Determine the [x, y] coordinate at the center of the cell enclosing the given text.  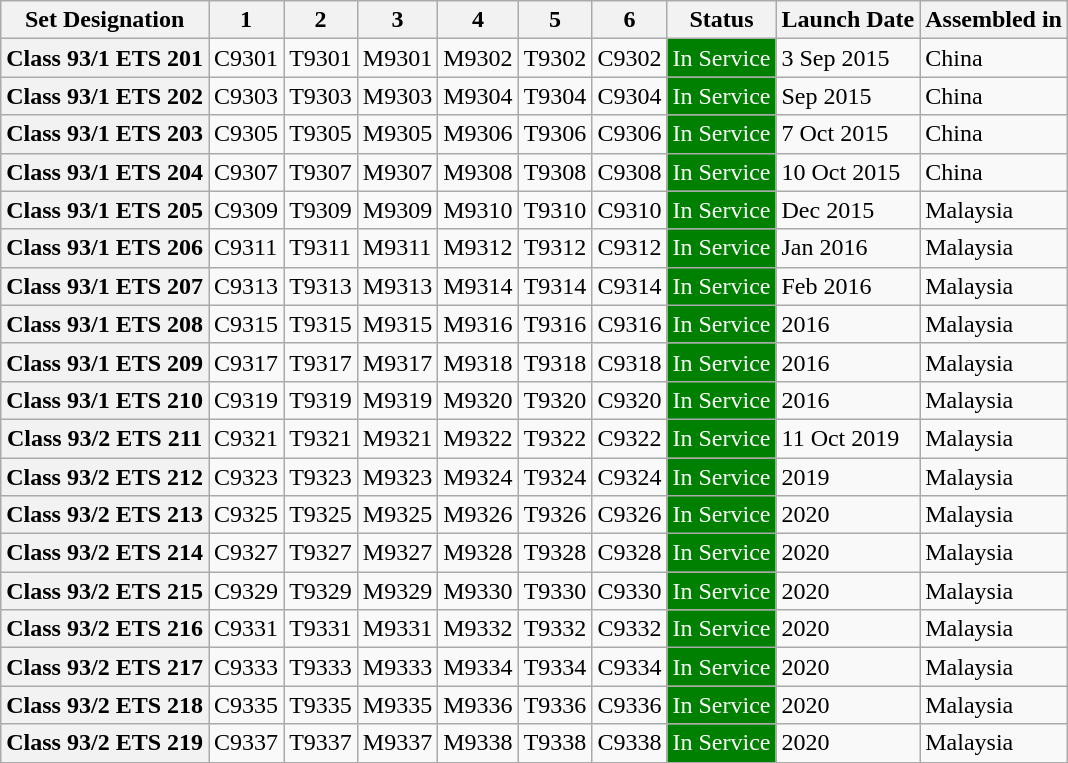
T9337 [321, 743]
M9302 [478, 58]
M9315 [397, 324]
T9315 [321, 324]
C9302 [630, 58]
C9338 [630, 743]
M9317 [397, 362]
M9304 [478, 96]
T9316 [555, 324]
T9309 [321, 210]
M9309 [397, 210]
Class 93/1 ETS 207 [105, 286]
Class 93/2 ETS 219 [105, 743]
Class 93/2 ETS 218 [105, 705]
C9310 [630, 210]
Status [722, 20]
M9313 [397, 286]
T9335 [321, 705]
M9329 [397, 591]
Assembled in [994, 20]
M9310 [478, 210]
C9321 [246, 438]
T9317 [321, 362]
6 [630, 20]
C9337 [246, 743]
1 [246, 20]
T9311 [321, 248]
M9320 [478, 400]
C9307 [246, 172]
T9338 [555, 743]
M9325 [397, 515]
M9327 [397, 553]
M9328 [478, 553]
C9308 [630, 172]
Class 93/1 ETS 206 [105, 248]
Class 93/2 ETS 217 [105, 667]
C9323 [246, 477]
Feb 2016 [848, 286]
M9321 [397, 438]
Class 93/2 ETS 212 [105, 477]
T9323 [321, 477]
C9306 [630, 134]
T9318 [555, 362]
T9313 [321, 286]
C9333 [246, 667]
C9319 [246, 400]
M9316 [478, 324]
C9336 [630, 705]
C9301 [246, 58]
M9332 [478, 629]
T9333 [321, 667]
M9338 [478, 743]
T9336 [555, 705]
T9328 [555, 553]
C9303 [246, 96]
T9302 [555, 58]
T9314 [555, 286]
M9318 [478, 362]
T9319 [321, 400]
T9303 [321, 96]
C9322 [630, 438]
Class 93/2 ETS 211 [105, 438]
5 [555, 20]
Class 93/1 ETS 202 [105, 96]
T9324 [555, 477]
10 Oct 2015 [848, 172]
C9332 [630, 629]
M9306 [478, 134]
T9321 [321, 438]
M9305 [397, 134]
C9320 [630, 400]
Class 93/1 ETS 209 [105, 362]
Launch Date [848, 20]
C9311 [246, 248]
T9327 [321, 553]
M9334 [478, 667]
M9326 [478, 515]
M9322 [478, 438]
C9305 [246, 134]
M9323 [397, 477]
Class 93/1 ETS 210 [105, 400]
T9322 [555, 438]
C9327 [246, 553]
T9325 [321, 515]
C9313 [246, 286]
C9314 [630, 286]
T9326 [555, 515]
7 Oct 2015 [848, 134]
M9307 [397, 172]
Class 93/2 ETS 213 [105, 515]
M9319 [397, 400]
M9331 [397, 629]
Class 93/2 ETS 216 [105, 629]
C9318 [630, 362]
Sep 2015 [848, 96]
M9337 [397, 743]
T9331 [321, 629]
T9310 [555, 210]
C9304 [630, 96]
T9304 [555, 96]
T9305 [321, 134]
Dec 2015 [848, 210]
C9317 [246, 362]
M9333 [397, 667]
T9320 [555, 400]
T9308 [555, 172]
Set Designation [105, 20]
T9332 [555, 629]
Class 93/1 ETS 204 [105, 172]
Jan 2016 [848, 248]
C9334 [630, 667]
C9309 [246, 210]
C9335 [246, 705]
M9335 [397, 705]
Class 93/1 ETS 205 [105, 210]
T9330 [555, 591]
C9316 [630, 324]
11 Oct 2019 [848, 438]
2019 [848, 477]
C9324 [630, 477]
M9314 [478, 286]
Class 93/1 ETS 208 [105, 324]
4 [478, 20]
Class 93/1 ETS 203 [105, 134]
M9311 [397, 248]
M9303 [397, 96]
C9326 [630, 515]
C9329 [246, 591]
T9312 [555, 248]
M9330 [478, 591]
C9325 [246, 515]
M9308 [478, 172]
T9307 [321, 172]
2 [321, 20]
C9315 [246, 324]
M9312 [478, 248]
3 Sep 2015 [848, 58]
3 [397, 20]
T9301 [321, 58]
C9331 [246, 629]
C9328 [630, 553]
T9329 [321, 591]
M9301 [397, 58]
T9306 [555, 134]
T9334 [555, 667]
M9324 [478, 477]
Class 93/2 ETS 215 [105, 591]
C9312 [630, 248]
C9330 [630, 591]
Class 93/2 ETS 214 [105, 553]
Class 93/1 ETS 201 [105, 58]
M9336 [478, 705]
